Find where the given text appears and provide that cell's center as [x, y] coordinate. 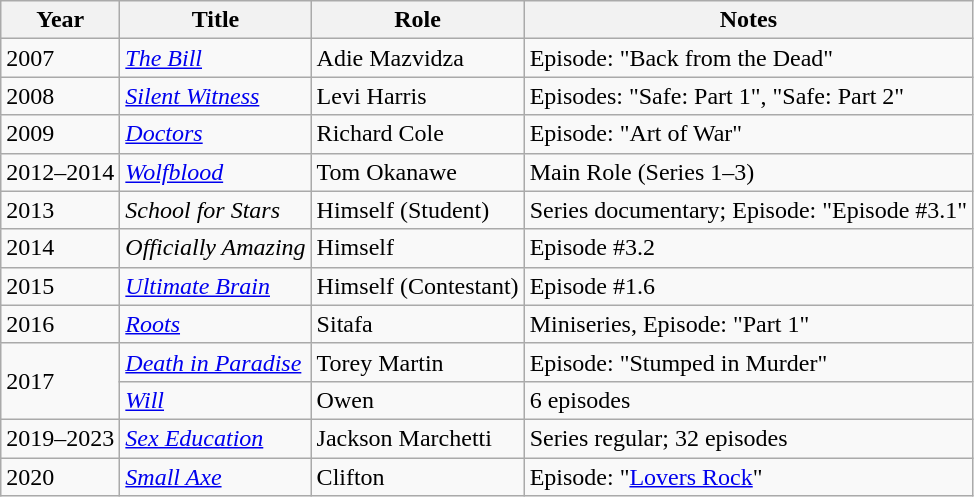
Main Role (Series 1–3) [748, 172]
Series documentary; Episode: "Episode #3.1" [748, 210]
Episode #3.2 [748, 248]
2008 [60, 96]
Year [60, 20]
Will [216, 400]
Sex Education [216, 438]
Death in Paradise [216, 362]
Wolfblood [216, 172]
6 episodes [748, 400]
Owen [418, 400]
2019–2023 [60, 438]
Adie Mazvidza [418, 58]
Jackson Marchetti [418, 438]
Richard Cole [418, 134]
Episode #1.6 [748, 286]
Small Axe [216, 477]
Roots [216, 324]
Himself (Student) [418, 210]
Ultimate Brain [216, 286]
Sitafa [418, 324]
Clifton [418, 477]
2009 [60, 134]
2017 [60, 381]
Episode: "Back from the Dead" [748, 58]
Officially Amazing [216, 248]
2016 [60, 324]
Series regular; 32 episodes [748, 438]
Himself [418, 248]
Doctors [216, 134]
2012–2014 [60, 172]
Episode: "Lovers Rock" [748, 477]
2015 [60, 286]
2014 [60, 248]
Himself (Contestant) [418, 286]
Episode: "Art of War" [748, 134]
Levi Harris [418, 96]
The Bill [216, 58]
Title [216, 20]
Notes [748, 20]
2013 [60, 210]
Torey Martin [418, 362]
2020 [60, 477]
Miniseries, Episode: "Part 1" [748, 324]
Episode: "Stumped in Murder" [748, 362]
Tom Okanawe [418, 172]
Silent Witness [216, 96]
Role [418, 20]
Episodes: "Safe: Part 1", "Safe: Part 2" [748, 96]
School for Stars [216, 210]
2007 [60, 58]
